Return the (X, Y) coordinate for the center point of the cell that contains the specified text.  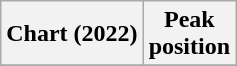
Peakposition (189, 34)
Chart (2022) (72, 34)
